Determine the (x, y) coordinate at the center of the cell enclosing the given text.  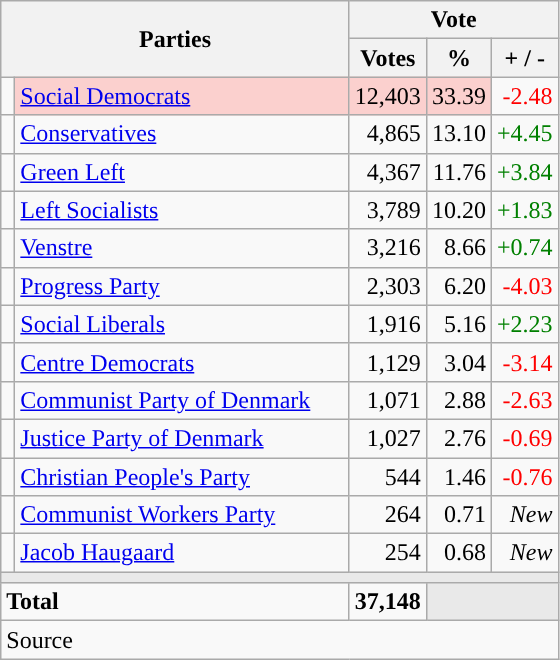
Communist Party of Denmark (182, 400)
6.20 (458, 286)
Progress Party (182, 286)
1,129 (388, 362)
-2.48 (524, 96)
1,916 (388, 324)
37,148 (388, 602)
Justice Party of Denmark (182, 438)
Votes (388, 58)
2.76 (458, 438)
12,403 (388, 96)
-0.69 (524, 438)
3,789 (388, 210)
+0.74 (524, 248)
10.20 (458, 210)
Communist Workers Party (182, 515)
Christian People's Party (182, 477)
Total (176, 602)
1,027 (388, 438)
8.66 (458, 248)
% (458, 58)
4,367 (388, 172)
Source (280, 640)
13.10 (458, 134)
+4.45 (524, 134)
+ / - (524, 58)
Green Left (182, 172)
Social Liberals (182, 324)
Jacob Haugaard (182, 553)
5.16 (458, 324)
33.39 (458, 96)
-3.14 (524, 362)
Conservatives (182, 134)
0.68 (458, 553)
-0.76 (524, 477)
+2.23 (524, 324)
+1.83 (524, 210)
264 (388, 515)
Venstre (182, 248)
3,216 (388, 248)
-4.03 (524, 286)
-2.63 (524, 400)
Vote (454, 20)
Centre Democrats (182, 362)
3.04 (458, 362)
0.71 (458, 515)
Parties (176, 39)
1,071 (388, 400)
4,865 (388, 134)
254 (388, 553)
+3.84 (524, 172)
Social Democrats (182, 96)
2,303 (388, 286)
2.88 (458, 400)
Left Socialists (182, 210)
1.46 (458, 477)
11.76 (458, 172)
544 (388, 477)
